Provide the [X, Y] coordinate of the cell's center where the given text is located.  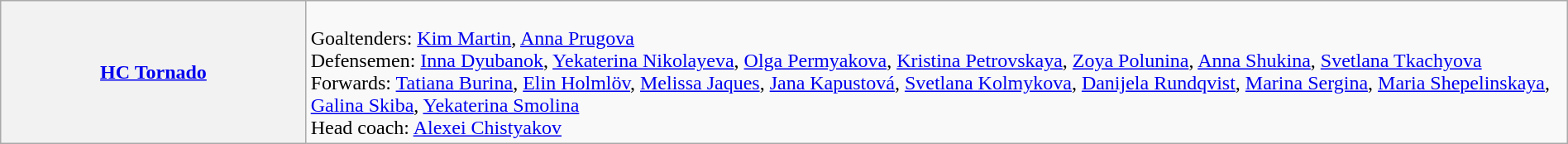
HC Tornado [154, 73]
